Return [x, y] of the center of cell containing provided text 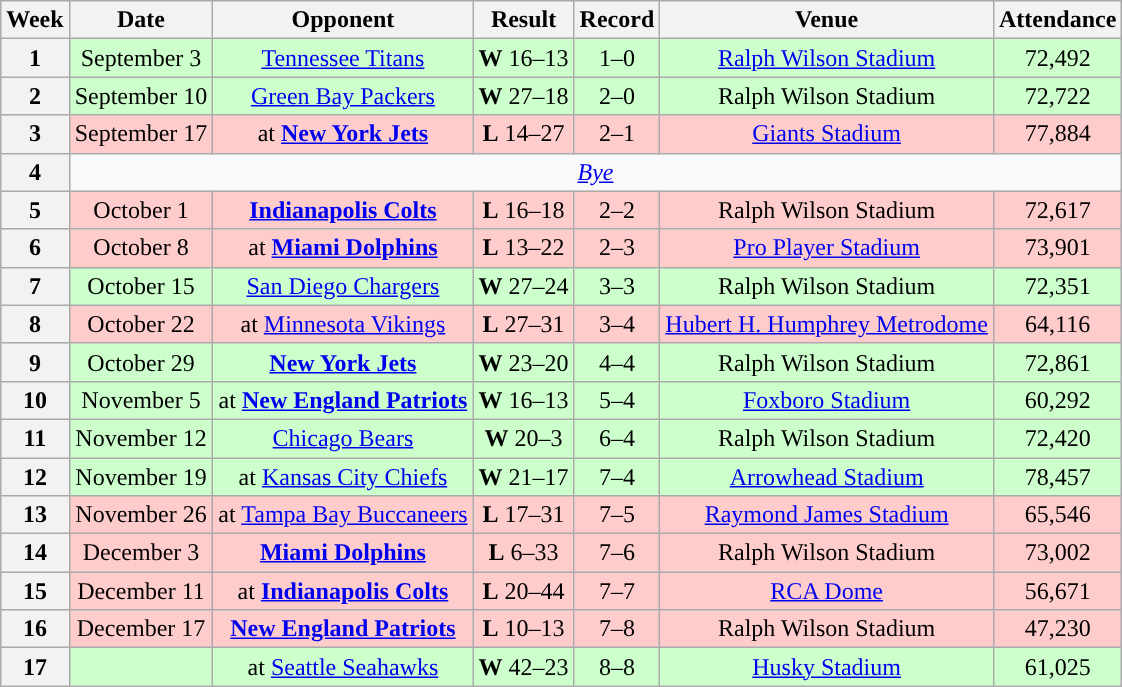
Husky Stadium [827, 667]
at Minnesota Vikings [343, 324]
9 [35, 362]
September 17 [141, 134]
8–8 [617, 667]
Week [35, 20]
W 27–18 [524, 96]
73,901 [1057, 248]
Arrowhead Stadium [827, 477]
December 3 [141, 553]
W 27–24 [524, 286]
W 20–3 [524, 438]
September 10 [141, 96]
13 [35, 515]
Bye [596, 172]
at Miami Dolphins [343, 248]
5–4 [617, 400]
72,617 [1057, 210]
at Seattle Seahawks [343, 667]
at Tampa Bay Buccaneers [343, 515]
72,861 [1057, 362]
7 [35, 286]
Hubert H. Humphrey Metrodome [827, 324]
L 6–33 [524, 553]
New York Jets [343, 362]
L 20–44 [524, 591]
7–7 [617, 591]
64,116 [1057, 324]
September 3 [141, 58]
2–1 [617, 134]
8 [35, 324]
77,884 [1057, 134]
72,722 [1057, 96]
Miami Dolphins [343, 553]
L 13–22 [524, 248]
15 [35, 591]
47,230 [1057, 629]
3 [35, 134]
Record [617, 20]
4–4 [617, 362]
73,002 [1057, 553]
L 17–31 [524, 515]
Venue [827, 20]
October 1 [141, 210]
72,420 [1057, 438]
65,546 [1057, 515]
October 22 [141, 324]
L 16–18 [524, 210]
72,492 [1057, 58]
Result [524, 20]
17 [35, 667]
Chicago Bears [343, 438]
November 12 [141, 438]
L 14–27 [524, 134]
Foxboro Stadium [827, 400]
L 10–13 [524, 629]
October 29 [141, 362]
at Kansas City Chiefs [343, 477]
56,671 [1057, 591]
L 27–31 [524, 324]
14 [35, 553]
60,292 [1057, 400]
Indianapolis Colts [343, 210]
San Diego Chargers [343, 286]
7–8 [617, 629]
2–3 [617, 248]
November 26 [141, 515]
2–0 [617, 96]
New England Patriots [343, 629]
10 [35, 400]
61,025 [1057, 667]
5 [35, 210]
Raymond James Stadium [827, 515]
Pro Player Stadium [827, 248]
December 11 [141, 591]
72,351 [1057, 286]
1 [35, 58]
2–2 [617, 210]
November 19 [141, 477]
at New York Jets [343, 134]
W 21–17 [524, 477]
2 [35, 96]
6 [35, 248]
October 8 [141, 248]
Tennessee Titans [343, 58]
6–4 [617, 438]
3–4 [617, 324]
7–4 [617, 477]
16 [35, 629]
November 5 [141, 400]
RCA Dome [827, 591]
Date [141, 20]
October 15 [141, 286]
December 17 [141, 629]
Attendance [1057, 20]
7–6 [617, 553]
at New England Patriots [343, 400]
11 [35, 438]
12 [35, 477]
W 23–20 [524, 362]
Opponent [343, 20]
Giants Stadium [827, 134]
7–5 [617, 515]
1–0 [617, 58]
W 42–23 [524, 667]
Green Bay Packers [343, 96]
78,457 [1057, 477]
3–3 [617, 286]
4 [35, 172]
at Indianapolis Colts [343, 591]
